Extract the [x, y] coordinate from the center of the cell holding the provided text.  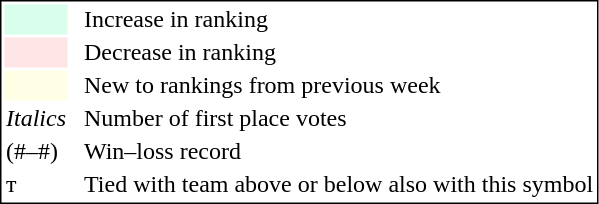
Italics [36, 119]
Decrease in ranking [338, 53]
(#–#) [36, 151]
т [36, 185]
Tied with team above or below also with this symbol [338, 185]
Win–loss record [338, 151]
New to rankings from previous week [338, 85]
Increase in ranking [338, 19]
Number of first place votes [338, 119]
